Pinpoint the cell where the given text exists, returning its (X, Y) midpoint coordinate. 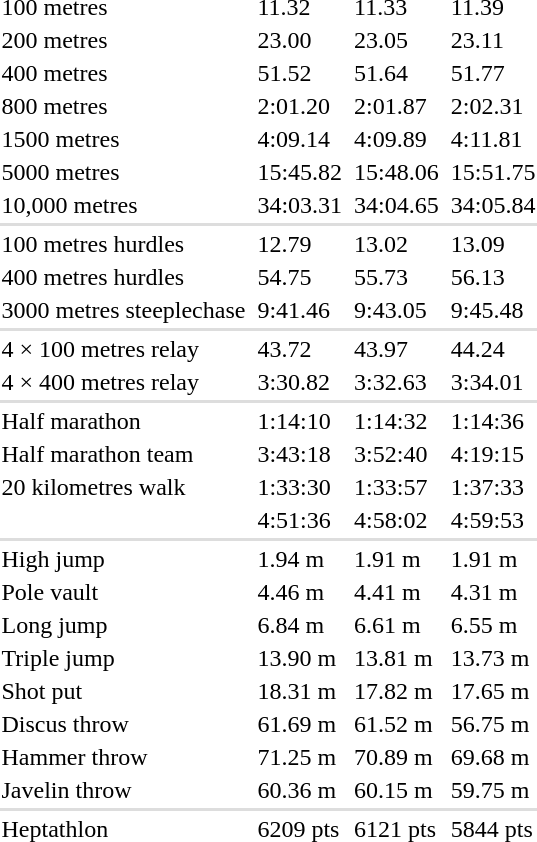
2:01.87 (397, 106)
56.13 (493, 277)
4.31 m (493, 592)
12.79 (300, 244)
200 metres (124, 40)
51.64 (397, 73)
1:14:32 (397, 421)
15:51.75 (493, 172)
3:43:18 (300, 454)
13.02 (397, 244)
3:52:40 (397, 454)
800 metres (124, 106)
44.24 (493, 349)
61.69 m (300, 724)
13.90 m (300, 658)
34:04.65 (397, 205)
Javelin throw (124, 790)
23.00 (300, 40)
10,000 metres (124, 205)
43.97 (397, 349)
34:03.31 (300, 205)
23.11 (493, 40)
20 kilometres walk (124, 487)
54.75 (300, 277)
55.73 (397, 277)
Half marathon (124, 421)
51.52 (300, 73)
3:34.01 (493, 382)
Long jump (124, 625)
60.15 m (397, 790)
34:05.84 (493, 205)
9:45.48 (493, 310)
4.46 m (300, 592)
15:45.82 (300, 172)
4:09.14 (300, 139)
Pole vault (124, 592)
13.73 m (493, 658)
17.65 m (493, 691)
4:51:36 (300, 520)
60.36 m (300, 790)
4:59:53 (493, 520)
Triple jump (124, 658)
56.75 m (493, 724)
9:43.05 (397, 310)
4:19:15 (493, 454)
4.41 m (397, 592)
13.09 (493, 244)
3000 metres steeplechase (124, 310)
5000 metres (124, 172)
3:32.63 (397, 382)
1:37:33 (493, 487)
2:01.20 (300, 106)
1:14:10 (300, 421)
51.77 (493, 73)
2:02.31 (493, 106)
1:14:36 (493, 421)
4 × 100 metres relay (124, 349)
61.52 m (397, 724)
4:58:02 (397, 520)
3:30.82 (300, 382)
15:48.06 (397, 172)
70.89 m (397, 757)
Hammer throw (124, 757)
Discus throw (124, 724)
69.68 m (493, 757)
400 metres (124, 73)
17.82 m (397, 691)
4:09.89 (397, 139)
1:33:30 (300, 487)
Half marathon team (124, 454)
100 metres hurdles (124, 244)
23.05 (397, 40)
18.31 m (300, 691)
6.61 m (397, 625)
1.94 m (300, 559)
Shot put (124, 691)
1500 metres (124, 139)
6.55 m (493, 625)
6.84 m (300, 625)
43.72 (300, 349)
59.75 m (493, 790)
4:11.81 (493, 139)
1:33:57 (397, 487)
400 metres hurdles (124, 277)
13.81 m (397, 658)
9:41.46 (300, 310)
High jump (124, 559)
71.25 m (300, 757)
4 × 400 metres relay (124, 382)
